Determine the [x, y] coordinate at the center of the cell enclosing the given text.  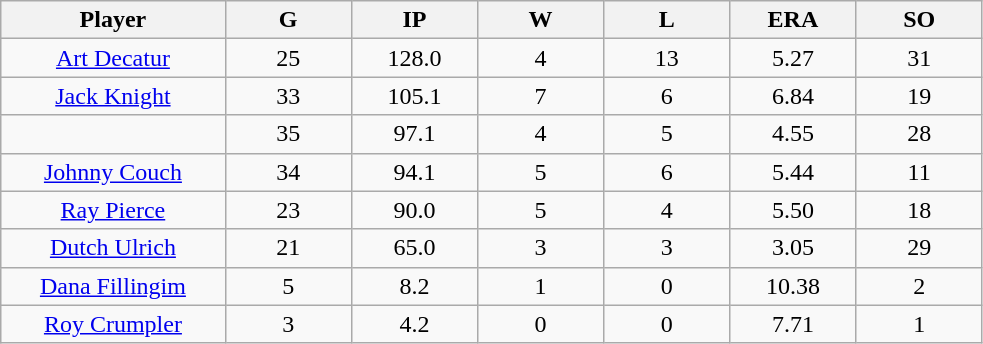
4.2 [414, 324]
18 [919, 210]
21 [288, 248]
94.1 [414, 172]
G [288, 20]
19 [919, 96]
ERA [793, 20]
128.0 [414, 58]
105.1 [414, 96]
IP [414, 20]
SO [919, 20]
25 [288, 58]
97.1 [414, 134]
5.44 [793, 172]
4.55 [793, 134]
33 [288, 96]
34 [288, 172]
11 [919, 172]
Dana Fillingim [113, 286]
35 [288, 134]
2 [919, 286]
7.71 [793, 324]
Johnny Couch [113, 172]
5.50 [793, 210]
Art Decatur [113, 58]
7 [540, 96]
Player [113, 20]
90.0 [414, 210]
L [667, 20]
65.0 [414, 248]
Ray Pierce [113, 210]
10.38 [793, 286]
Roy Crumpler [113, 324]
3.05 [793, 248]
5.27 [793, 58]
Dutch Ulrich [113, 248]
Jack Knight [113, 96]
6.84 [793, 96]
29 [919, 248]
13 [667, 58]
8.2 [414, 286]
31 [919, 58]
W [540, 20]
23 [288, 210]
28 [919, 134]
